Return (X, Y) of the center of cell containing provided text 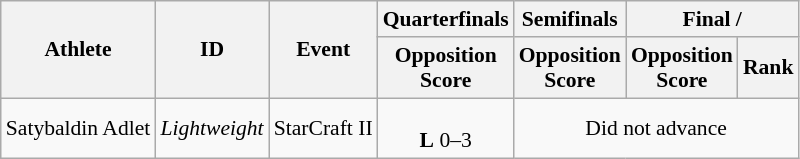
L 0–3 (446, 128)
Final / (712, 19)
Lightweight (212, 128)
Quarterfinals (446, 19)
Athlete (78, 50)
Did not advance (656, 128)
Satybaldin Adlet (78, 128)
Event (324, 50)
ID (212, 50)
StarCraft II (324, 128)
Rank (768, 68)
Semifinals (570, 19)
